Search for the cell housing the specified text and yield its (x, y) center coordinate. 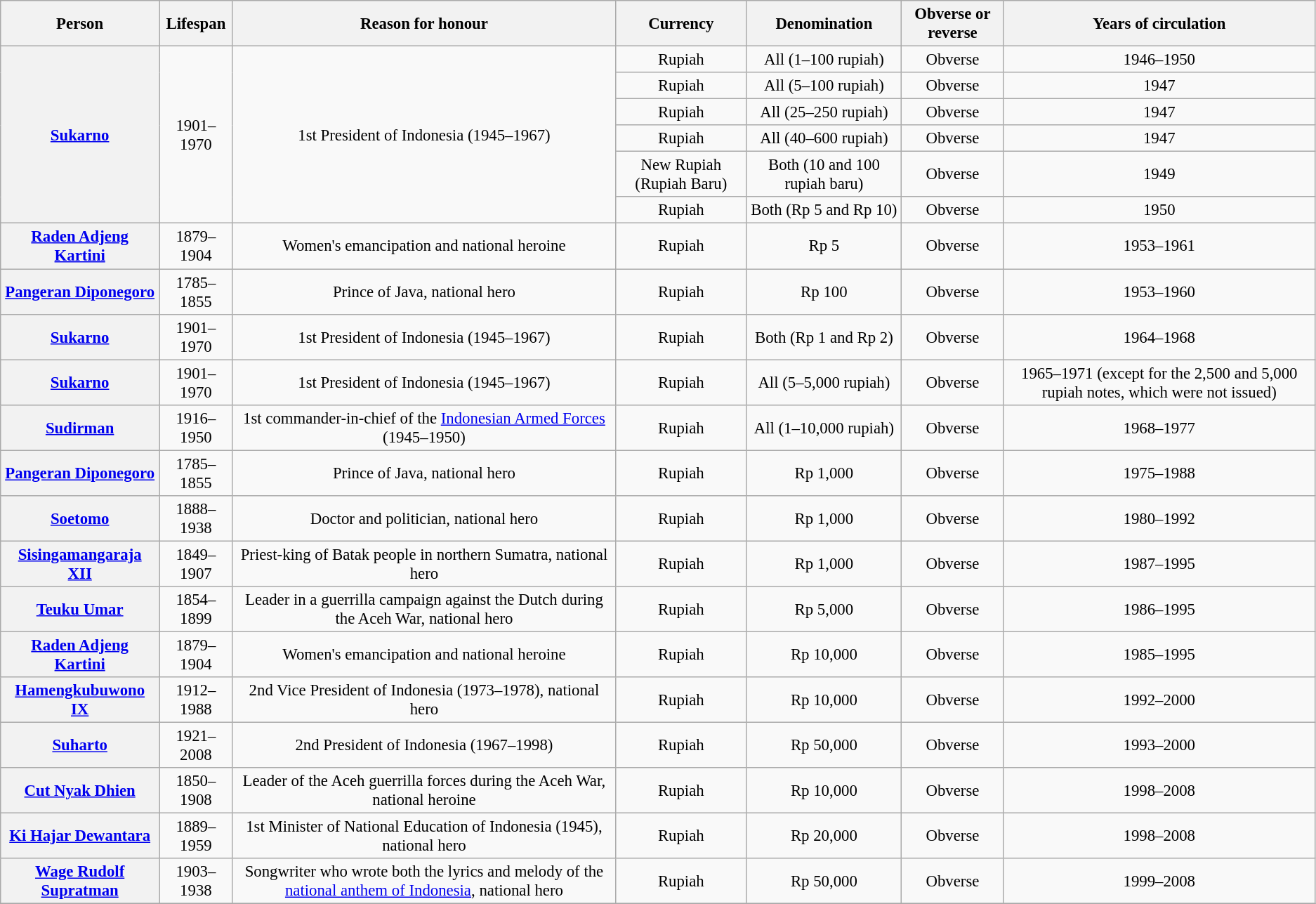
1903–1938 (197, 881)
Rp 20,000 (824, 836)
1854–1899 (197, 610)
1964–1968 (1159, 337)
Currency (681, 24)
Both (Rp 5 and Rp 10) (824, 210)
Person (80, 24)
1916–1950 (197, 427)
All (1–10,000 rupiah) (824, 427)
1975–1988 (1159, 473)
1993–2000 (1159, 746)
1987–1995 (1159, 563)
Leader in a guerrilla campaign against the Dutch during the Aceh War, national hero (424, 610)
Years of circulation (1159, 24)
Sisingamangaraja XII (80, 563)
1950 (1159, 210)
1921–2008 (197, 746)
Sudirman (80, 427)
Denomination (824, 24)
1849–1907 (197, 563)
All (1–100 rupiah) (824, 60)
2nd President of Indonesia (1967–1998) (424, 746)
Rp 100 (824, 292)
1985–1995 (1159, 655)
1953–1961 (1159, 246)
1912–1988 (197, 700)
All (40–600 rupiah) (824, 138)
Reason for honour (424, 24)
1850–1908 (197, 791)
1980–1992 (1159, 518)
1888–1938 (197, 518)
Obverse or reverse (952, 24)
2nd Vice President of Indonesia (1973–1978), national hero (424, 700)
Doctor and politician, national hero (424, 518)
Hamengkubuwono IX (80, 700)
1986–1995 (1159, 610)
Soetomo (80, 518)
1999–2008 (1159, 881)
Rp 5 (824, 246)
1st commander-in-chief of the Indonesian Armed Forces (1945–1950) (424, 427)
All (25–250 rupiah) (824, 112)
1946–1950 (1159, 60)
Both (Rp 1 and Rp 2) (824, 337)
Teuku Umar (80, 610)
Cut Nyak Dhien (80, 791)
Wage Rudolf Supratman (80, 881)
1965–1971 (except for the 2,500 and 5,000 rupiah notes, which were not issued) (1159, 382)
1992–2000 (1159, 700)
1889–1959 (197, 836)
1st Minister of National Education of Indonesia (1945), national hero (424, 836)
1949 (1159, 174)
1968–1977 (1159, 427)
All (5–5,000 rupiah) (824, 382)
Both (10 and 100 rupiah baru) (824, 174)
Songwriter who wrote both the lyrics and melody of the national anthem of Indonesia, national hero (424, 881)
Rp 5,000 (824, 610)
Priest-king of Batak people in northern Sumatra, national hero (424, 563)
1953–1960 (1159, 292)
Leader of the Aceh guerrilla forces during the Aceh War, national heroine (424, 791)
Lifespan (197, 24)
Ki Hajar Dewantara (80, 836)
Suharto (80, 746)
All (5–100 rupiah) (824, 86)
New Rupiah (Rupiah Baru) (681, 174)
